Find where the given text appears and provide that cell's center as (X, Y) coordinate. 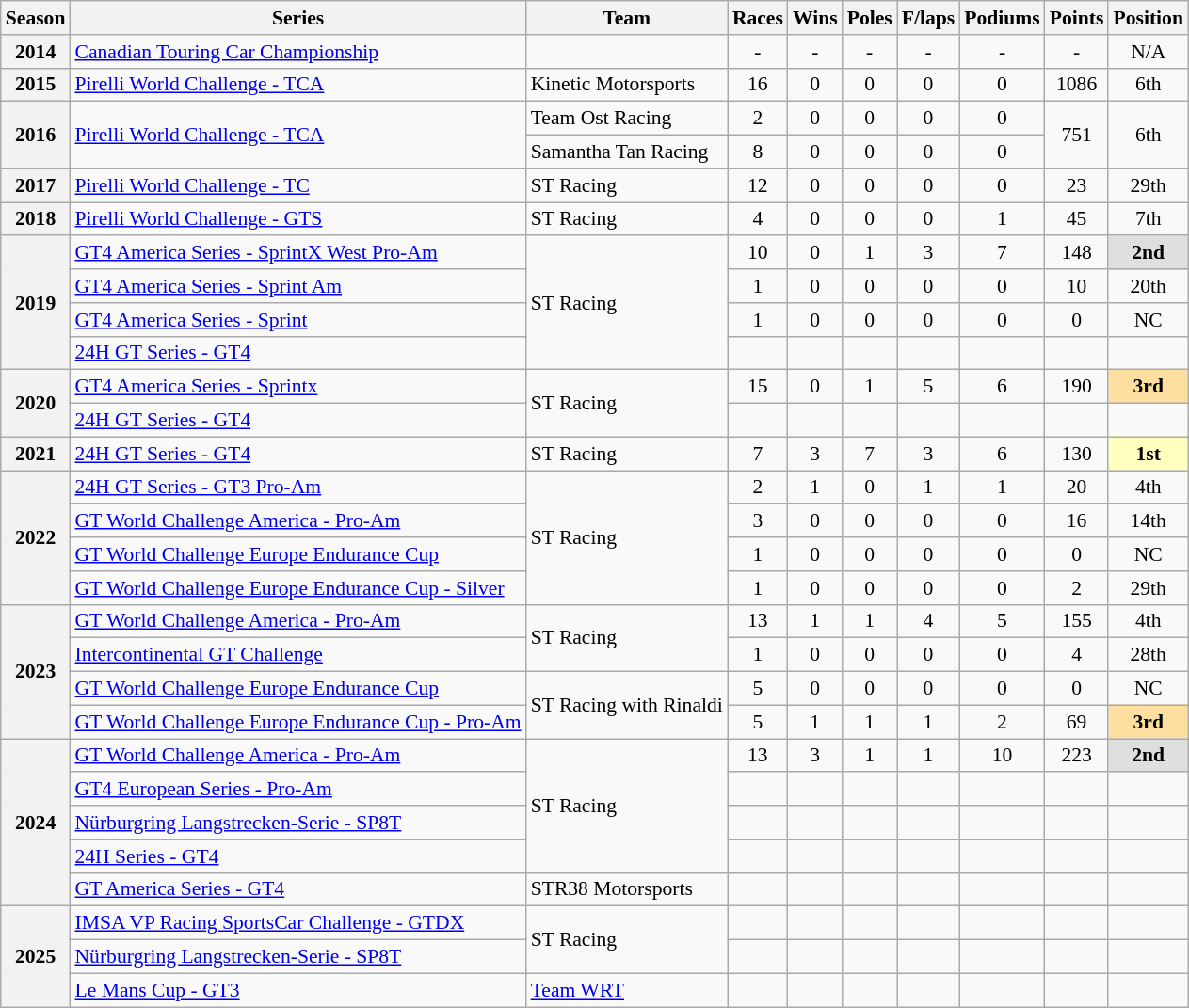
2014 (36, 52)
GT4 America Series - SprintX West Pro-Am (297, 253)
130 (1077, 454)
2025 (36, 956)
Le Mans Cup - GT3 (297, 990)
1086 (1077, 85)
Intercontinental GT Challenge (297, 655)
24H GT Series - GT3 Pro-Am (297, 488)
GT America Series - GT4 (297, 889)
ST Racing with Rinaldi (627, 706)
Season (36, 18)
GT4 America Series - Sprintx (297, 387)
IMSA VP Racing SportsCar Challenge - GTDX (297, 923)
GT4 European Series - Pro-Am (297, 790)
Pirelli World Challenge - GTS (297, 219)
2015 (36, 85)
190 (1077, 387)
GT World Challenge Europe Endurance Cup - Pro-Am (297, 722)
2017 (36, 185)
Points (1077, 18)
GT4 America Series - Sprint (297, 320)
Podiums (1002, 18)
20th (1148, 286)
2024 (36, 823)
15 (758, 387)
2016 (36, 136)
Samantha Tan Racing (627, 152)
GT World Challenge Europe Endurance Cup - Silver (297, 588)
155 (1077, 621)
148 (1077, 253)
1st (1148, 454)
24H Series - GT4 (297, 856)
N/A (1148, 52)
Pirelli World Challenge - TC (297, 185)
STR38 Motorsports (627, 889)
2019 (36, 303)
23 (1077, 185)
F/laps (928, 18)
Team WRT (627, 990)
2021 (36, 454)
14th (1148, 521)
8 (758, 152)
28th (1148, 655)
45 (1077, 219)
GT4 America Series - Sprint Am (297, 286)
Wins (815, 18)
12 (758, 185)
2023 (36, 671)
223 (1077, 756)
Team (627, 18)
Series (297, 18)
Position (1148, 18)
Team Ost Racing (627, 119)
20 (1077, 488)
69 (1077, 722)
Canadian Touring Car Championship (297, 52)
Kinetic Motorsports (627, 85)
Poles (870, 18)
751 (1077, 136)
7th (1148, 219)
2022 (36, 537)
Races (758, 18)
2018 (36, 219)
2020 (36, 403)
